For the text-containing cell, return its midpoint in [x, y] coordinate format. 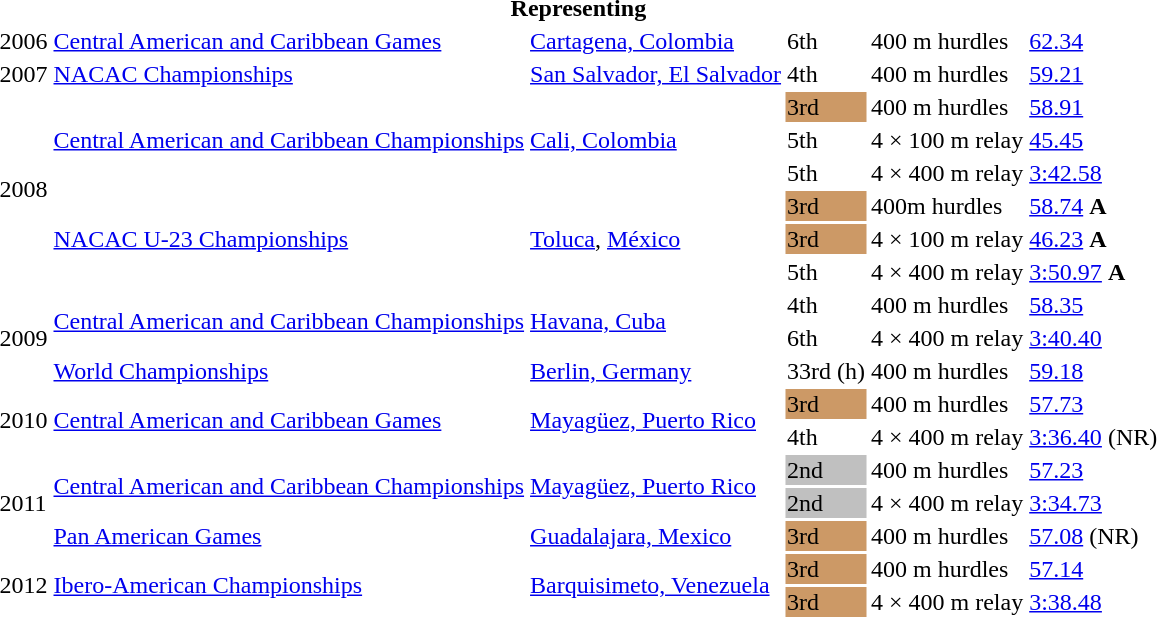
Cali, Colombia [656, 140]
33rd (h) [826, 371]
Guadalajara, Mexico [656, 536]
NACAC Championships [289, 74]
Ibero-American Championships [289, 586]
Havana, Cuba [656, 322]
Barquisimeto, Venezuela [656, 586]
NACAC U-23 Championships [289, 239]
Pan American Games [289, 536]
Toluca, México [656, 239]
Cartagena, Colombia [656, 41]
San Salvador, El Salvador [656, 74]
400m hurdles [948, 206]
Berlin, Germany [656, 371]
World Championships [289, 371]
